Locate the cell with the specified text and output its [x, y] center coordinate. 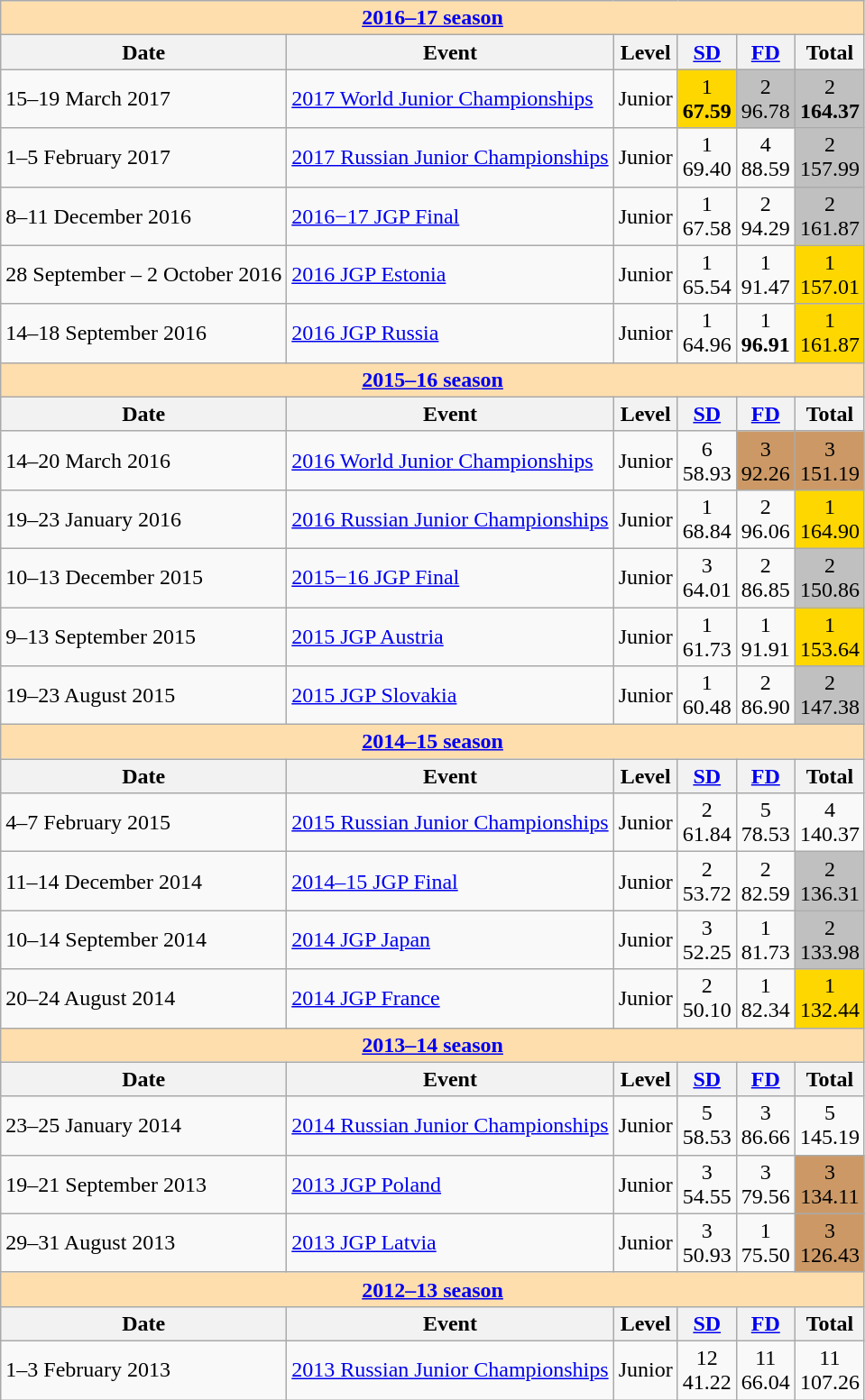
1 67.58 [707, 216]
2 86.85 [765, 577]
2016−17 JGP Final [450, 216]
2014–15 JGP Final [450, 882]
3 134.11 [830, 1185]
2017 World Junior Championships [450, 99]
1 161.87 [830, 334]
6 58.93 [707, 460]
2014 JGP Japan [450, 939]
4–7 February 2015 [144, 822]
28 September – 2 October 2016 [144, 274]
1 132.44 [830, 999]
2016 Russian Junior Championships [450, 519]
3 50.93 [707, 1242]
2 136.31 [830, 882]
19–23 January 2016 [144, 519]
1 68.84 [707, 519]
1 82.34 [765, 999]
2015 JGP Slovakia [450, 696]
23–25 January 2014 [144, 1125]
3 151.19 [830, 460]
2 133.98 [830, 939]
5 145.19 [830, 1125]
1–5 February 2017 [144, 157]
3 126.43 [830, 1242]
2 61.84 [707, 822]
4 88.59 [765, 157]
1 65.54 [707, 274]
8–11 December 2016 [144, 216]
2 164.37 [830, 99]
2015−16 JGP Final [450, 577]
2016 JGP Russia [450, 334]
1 69.40 [707, 157]
19–23 August 2015 [144, 696]
2015 JGP Austria [450, 636]
1 153.64 [830, 636]
20–24 August 2014 [144, 999]
1 91.91 [765, 636]
2 157.99 [830, 157]
2 147.38 [830, 696]
2013–14 season [433, 1045]
2016 World Junior Championships [450, 460]
2 50.10 [707, 999]
3 64.01 [707, 577]
1–3 February 2013 [144, 1370]
1 60.48 [707, 696]
3 79.56 [765, 1185]
5 78.53 [765, 822]
11 107.26 [830, 1370]
10–14 September 2014 [144, 939]
1 157.01 [830, 274]
12 41.22 [707, 1370]
5 58.53 [707, 1125]
1 75.50 [765, 1242]
14–20 March 2016 [144, 460]
1 61.73 [707, 636]
2014 JGP France [450, 999]
3 52.25 [707, 939]
19–21 September 2013 [144, 1185]
11–14 December 2014 [144, 882]
10–13 December 2015 [144, 577]
2013 JGP Latvia [450, 1242]
2015 Russian Junior Championships [450, 822]
2013 JGP Poland [450, 1185]
2012–13 season [433, 1289]
2 96.78 [765, 99]
2016–17 season [433, 18]
2015–16 season [433, 380]
2 94.29 [765, 216]
2 82.59 [765, 882]
1 64.96 [707, 334]
3 92.26 [765, 460]
3 54.55 [707, 1185]
2 150.86 [830, 577]
1 67.59 [707, 99]
3 86.66 [765, 1125]
2014 Russian Junior Championships [450, 1125]
2 86.90 [765, 696]
11 66.04 [765, 1370]
4 140.37 [830, 822]
2 53.72 [707, 882]
2013 Russian Junior Championships [450, 1370]
1 164.90 [830, 519]
2016 JGP Estonia [450, 274]
1 81.73 [765, 939]
9–13 September 2015 [144, 636]
2014–15 season [433, 742]
2 96.06 [765, 519]
29–31 August 2013 [144, 1242]
2 161.87 [830, 216]
1 96.91 [765, 334]
15–19 March 2017 [144, 99]
14–18 September 2016 [144, 334]
2017 Russian Junior Championships [450, 157]
1 91.47 [765, 274]
